From the cell containing the given text, extract its center point as [X, Y] coordinate. 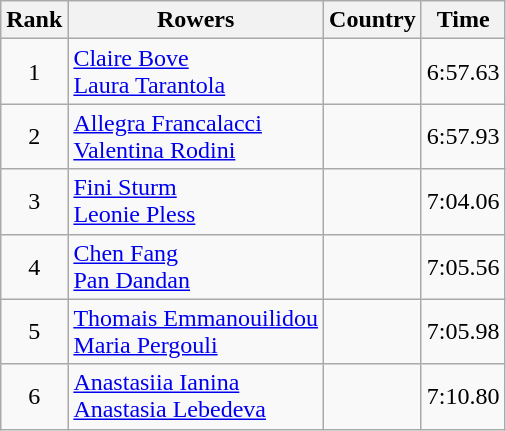
7:04.06 [463, 202]
Fini SturmLeonie Pless [196, 202]
Rowers [196, 20]
Claire BoveLaura Tarantola [196, 72]
Time [463, 20]
3 [34, 202]
Allegra FrancalacciValentina Rodini [196, 136]
7:10.80 [463, 396]
Rank [34, 20]
4 [34, 266]
1 [34, 72]
7:05.56 [463, 266]
Chen FangPan Dandan [196, 266]
Anastasiia IaninaAnastasia Lebedeva [196, 396]
Country [373, 20]
5 [34, 332]
2 [34, 136]
6:57.93 [463, 136]
6 [34, 396]
Thomais EmmanouilidouMaria Pergouli [196, 332]
7:05.98 [463, 332]
6:57.63 [463, 72]
